Locate the cell with the specified text and output its [x, y] center coordinate. 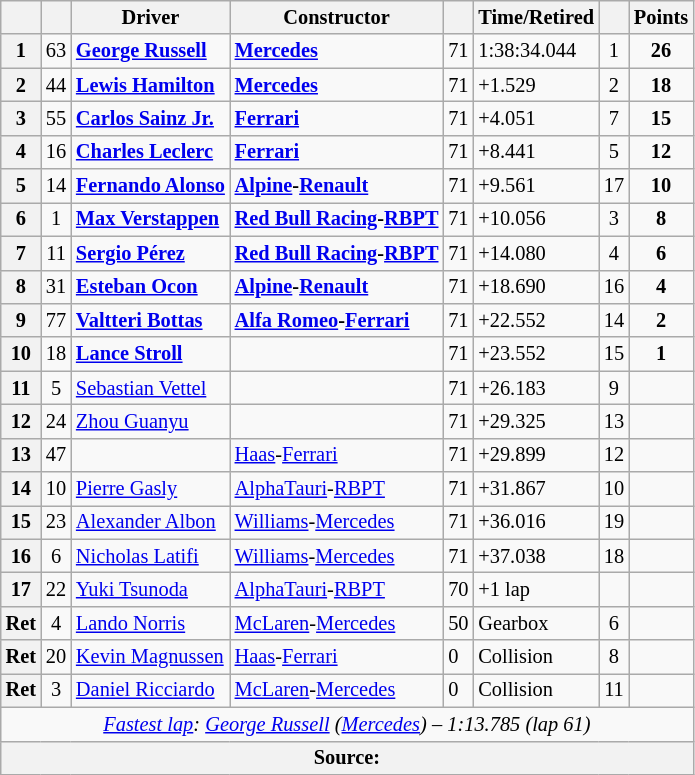
55 [56, 118]
+1 lap [536, 589]
Fastest lap: George Russell (Mercedes) – 1:13.785 (lap 61) [347, 724]
23 [56, 522]
+23.552 [536, 354]
+14.080 [536, 253]
Sergio Pérez [150, 253]
+36.016 [536, 522]
Alexander Albon [150, 522]
+29.325 [536, 421]
1:38:34.044 [536, 51]
+26.183 [536, 388]
24 [56, 421]
Carlos Sainz Jr. [150, 118]
70 [458, 589]
Lance Stroll [150, 354]
+18.690 [536, 287]
Kevin Magnussen [150, 657]
Source: [347, 758]
31 [56, 287]
Driver [150, 17]
Sebastian Vettel [150, 388]
Pierre Gasly [150, 489]
George Russell [150, 51]
77 [56, 320]
Nicholas Latifi [150, 556]
Fernando Alonso [150, 186]
+29.899 [536, 455]
Alfa Romeo-Ferrari [337, 320]
+31.867 [536, 489]
Daniel Ricciardo [150, 690]
50 [458, 623]
Time/Retired [536, 17]
19 [614, 522]
Esteban Ocon [150, 287]
Lewis Hamilton [150, 85]
26 [661, 51]
+4.051 [536, 118]
Gearbox [536, 623]
44 [56, 85]
Yuki Tsunoda [150, 589]
20 [56, 657]
Lando Norris [150, 623]
22 [56, 589]
+8.441 [536, 152]
63 [56, 51]
Points [661, 17]
Constructor [337, 17]
Zhou Guanyu [150, 421]
+9.561 [536, 186]
Charles Leclerc [150, 152]
+1.529 [536, 85]
Max Verstappen [150, 219]
47 [56, 455]
+10.056 [536, 219]
Valtteri Bottas [150, 320]
+37.038 [536, 556]
+22.552 [536, 320]
